Search for the cell housing the specified text and yield its (x, y) center coordinate. 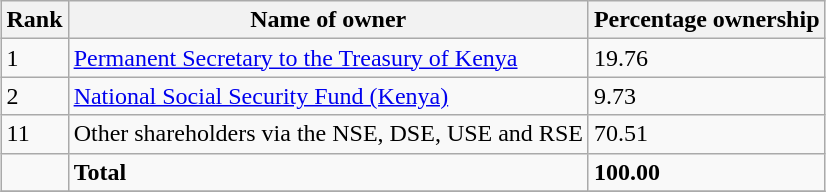
19.76 (706, 58)
100.00 (706, 172)
Permanent Secretary to the Treasury of Kenya (328, 58)
9.73 (706, 96)
Rank (34, 20)
Other shareholders via the NSE, DSE, USE and RSE (328, 134)
Total (328, 172)
Percentage ownership (706, 20)
1 (34, 58)
2 (34, 96)
Name of owner (328, 20)
11 (34, 134)
National Social Security Fund (Kenya) (328, 96)
70.51 (706, 134)
